Pinpoint the cell where the given text exists, returning its [x, y] midpoint coordinate. 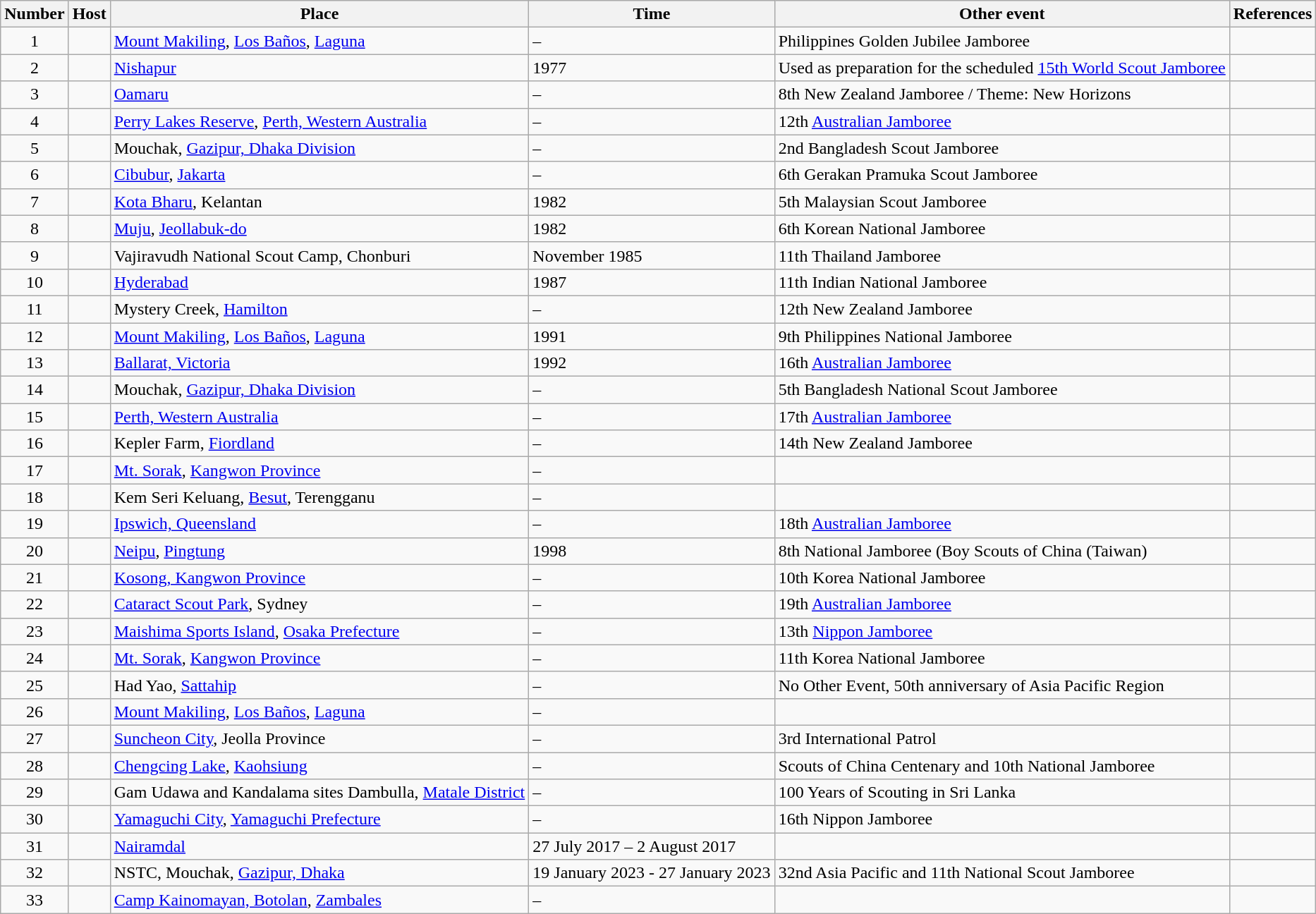
Mystery Creek, Hamilton [319, 309]
Nairamdal [319, 846]
1992 [652, 363]
30 [35, 819]
28 [35, 765]
3rd International Patrol [1001, 738]
Perry Lakes Reserve, Perth, Western Australia [319, 121]
1998 [652, 551]
5 [35, 148]
19 [35, 524]
Scouts of China Centenary and 10th National Jamboree [1001, 765]
Yamaguchi City, Yamaguchi Prefecture [319, 819]
8 [35, 228]
Suncheon City, Jeolla Province [319, 738]
1987 [652, 282]
1 [35, 41]
3 [35, 95]
27 July 2017 – 2 August 2017 [652, 846]
18 [35, 497]
Time [652, 14]
6th Korean National Jamboree [1001, 228]
29 [35, 793]
16th Australian Jamboree [1001, 363]
Other event [1001, 14]
Nishapur [319, 68]
Muju, Jeollabuk-do [319, 228]
6th Gerakan Pramuka Scout Jamboree [1001, 175]
11th Thailand Jamboree [1001, 255]
18th Australian Jamboree [1001, 524]
13 [35, 363]
8th National Jamboree (Boy Scouts of China (Taiwan) [1001, 551]
5th Bangladesh National Scout Jamboree [1001, 390]
12th Australian Jamboree [1001, 121]
Camp Kainomayan, Botolan, Zambales [319, 900]
Host [89, 14]
16 [35, 444]
Gam Udawa and Kandalama sites Dambulla, Matale District [319, 793]
References [1272, 14]
Kepler Farm, Fiordland [319, 444]
10 [35, 282]
Neipu, Pingtung [319, 551]
32 [35, 873]
11th Korea National Jamboree [1001, 658]
6 [35, 175]
Philippines Golden Jubilee Jamboree [1001, 41]
Had Yao, Sattahip [319, 685]
100 Years of Scouting in Sri Lanka [1001, 793]
NSTC, Mouchak, Gazipur, Dhaka [319, 873]
12 [35, 336]
27 [35, 738]
15 [35, 417]
16th Nippon Jamboree [1001, 819]
33 [35, 900]
1991 [652, 336]
25 [35, 685]
Kem Seri Keluang, Besut, Terengganu [319, 497]
22 [35, 604]
11 [35, 309]
Used as preparation for the scheduled 15th World Scout Jamboree [1001, 68]
9 [35, 255]
32nd Asia Pacific and 11th National Scout Jamboree [1001, 873]
November 1985 [652, 255]
Maishima Sports Island, Osaka Prefecture [319, 631]
17th Australian Jamboree [1001, 417]
Number [35, 14]
7 [35, 202]
Place [319, 14]
9th Philippines National Jamboree [1001, 336]
Vajiravudh National Scout Camp, Chonburi [319, 255]
19 January 2023 - 27 January 2023 [652, 873]
4 [35, 121]
13th Nippon Jamboree [1001, 631]
5th Malaysian Scout Jamboree [1001, 202]
12th New Zealand Jamboree [1001, 309]
14th New Zealand Jamboree [1001, 444]
10th Korea National Jamboree [1001, 578]
No Other Event, 50th anniversary of Asia Pacific Region [1001, 685]
2 [35, 68]
20 [35, 551]
Cibubur, Jakarta [319, 175]
11th Indian National Jamboree [1001, 282]
Ipswich, Queensland [319, 524]
14 [35, 390]
Hyderabad [319, 282]
Kosong, Kangwon Province [319, 578]
26 [35, 712]
24 [35, 658]
Oamaru [319, 95]
19th Australian Jamboree [1001, 604]
17 [35, 470]
Chengcing Lake, Kaohsiung [319, 765]
1977 [652, 68]
2nd Bangladesh Scout Jamboree [1001, 148]
23 [35, 631]
Cataract Scout Park, Sydney [319, 604]
31 [35, 846]
21 [35, 578]
Ballarat, Victoria [319, 363]
Kota Bharu, Kelantan [319, 202]
Perth, Western Australia [319, 417]
8th New Zealand Jamboree / Theme: New Horizons [1001, 95]
